Pinpoint the cell where the given text exists, returning its (x, y) midpoint coordinate. 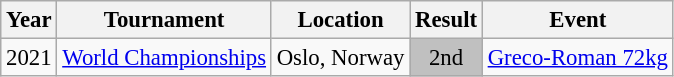
World Championships (164, 58)
Location (340, 20)
2nd (446, 58)
Oslo, Norway (340, 58)
Greco-Roman 72kg (578, 58)
Tournament (164, 20)
Event (578, 20)
Result (446, 20)
2021 (29, 58)
Year (29, 20)
